Return [X, Y] of the center of cell containing provided text 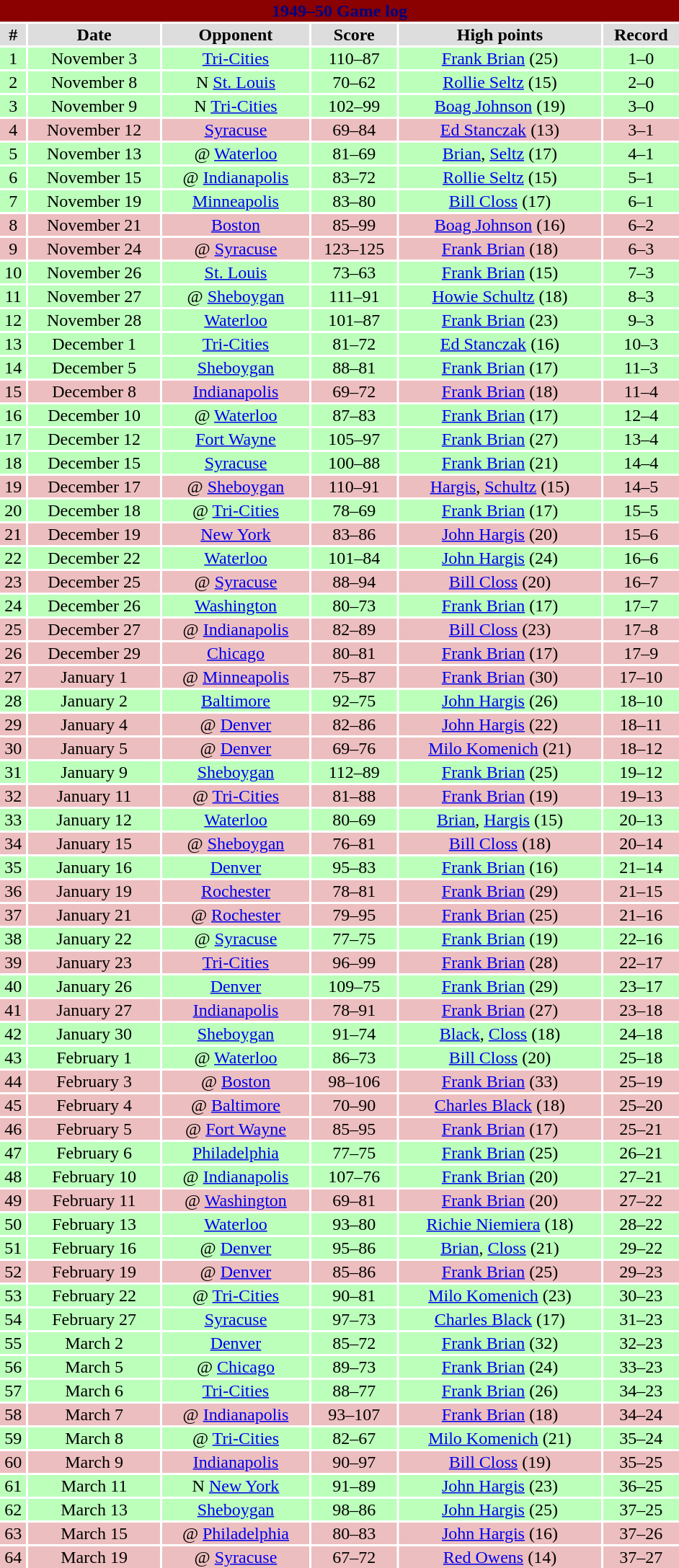
112–89 [354, 772]
23 [13, 582]
34–23 [642, 1391]
81–88 [354, 796]
31–23 [642, 1319]
17–10 [642, 677]
January 4 [94, 725]
Boag Johnson (19) [500, 106]
John Hargis (22) [500, 725]
Black, Closs (18) [500, 1034]
18–12 [642, 748]
54 [13, 1319]
83–80 [354, 201]
John Hargis (20) [500, 534]
56 [13, 1367]
November 15 [94, 177]
12–4 [642, 415]
17–7 [642, 606]
27–21 [642, 1177]
Frank Brian (15) [500, 273]
10 [13, 273]
20–14 [642, 843]
5 [13, 154]
88–77 [354, 1391]
82–86 [354, 725]
34–24 [642, 1414]
78–91 [354, 1010]
Frank Brian (21) [500, 463]
39 [13, 962]
25 [13, 629]
25–19 [642, 1081]
85–86 [354, 1272]
17–9 [642, 653]
15 [13, 391]
24 [13, 606]
78–69 [354, 510]
1 [13, 58]
November 21 [94, 225]
February 1 [94, 1058]
December 1 [94, 344]
December 22 [94, 558]
47 [13, 1153]
25–18 [642, 1058]
70–90 [354, 1105]
16–6 [642, 558]
29–22 [642, 1248]
@ Fort Wayne [236, 1129]
January 26 [94, 986]
N St. Louis [236, 82]
February 5 [94, 1129]
@ Minneapolis [236, 677]
Charles Black (17) [500, 1319]
23–18 [642, 1010]
101–84 [354, 558]
55 [13, 1343]
102–99 [354, 106]
New York [236, 534]
Boag Johnson (16) [500, 225]
November 24 [94, 249]
15–5 [642, 510]
January 5 [94, 748]
18–11 [642, 725]
Richie Niemiera (18) [500, 1224]
28 [13, 701]
81–72 [354, 344]
@ Boston [236, 1081]
February 27 [94, 1319]
10–3 [642, 344]
33 [13, 820]
95–86 [354, 1248]
Chicago [236, 653]
24–18 [642, 1034]
95–83 [354, 867]
John Hargis (25) [500, 1510]
Ed Stanczak (13) [500, 130]
John Hargis (23) [500, 1486]
16 [13, 415]
Bill Closs (23) [500, 629]
35 [13, 867]
90–81 [354, 1295]
January 11 [94, 796]
34 [13, 843]
69–72 [354, 391]
40 [13, 986]
62 [13, 1510]
80–83 [354, 1533]
November 3 [94, 58]
59 [13, 1438]
37–25 [642, 1510]
91–89 [354, 1486]
61 [13, 1486]
January 21 [94, 915]
2–0 [642, 82]
98–86 [354, 1510]
Brian, Hargis (15) [500, 820]
110–87 [354, 58]
November 9 [94, 106]
85–99 [354, 225]
48 [13, 1177]
82–89 [354, 629]
90–97 [354, 1462]
January 27 [94, 1010]
3–1 [642, 130]
March 11 [94, 1486]
Minneapolis [236, 201]
December 18 [94, 510]
60 [13, 1462]
February 19 [94, 1272]
30–23 [642, 1295]
March 15 [94, 1533]
8 [13, 225]
91–74 [354, 1034]
43 [13, 1058]
@ Chicago [236, 1367]
December 15 [94, 463]
57 [13, 1391]
December 29 [94, 653]
83–86 [354, 534]
79–95 [354, 915]
February 10 [94, 1177]
111–91 [354, 296]
5–1 [642, 177]
51 [13, 1248]
November 27 [94, 296]
6 [13, 177]
32 [13, 796]
21–15 [642, 891]
Bill Closs (17) [500, 201]
81–69 [354, 154]
21–16 [642, 915]
13 [13, 344]
93–107 [354, 1414]
John Hargis (16) [500, 1533]
123–125 [354, 249]
22–16 [642, 939]
2 [13, 82]
14 [13, 368]
88–94 [354, 582]
Baltimore [236, 701]
27 [13, 677]
February 3 [94, 1081]
December 5 [94, 368]
November 19 [94, 201]
March 5 [94, 1367]
35–25 [642, 1462]
Frank Brian (23) [500, 320]
Date [94, 35]
13–4 [642, 439]
21–14 [642, 867]
14–4 [642, 463]
16–7 [642, 582]
20–13 [642, 820]
February 4 [94, 1105]
Charles Black (18) [500, 1105]
Ed Stanczak (16) [500, 344]
25–21 [642, 1129]
December 26 [94, 606]
January 15 [94, 843]
Frank Brian (26) [500, 1391]
March 8 [94, 1438]
19–12 [642, 772]
Hargis, Schultz (15) [500, 487]
Milo Komenich (23) [500, 1295]
December 19 [94, 534]
80–81 [354, 653]
32–23 [642, 1343]
41 [13, 1010]
100–88 [354, 463]
Score [354, 35]
69–84 [354, 130]
31 [13, 772]
4–1 [642, 154]
@ Washington [236, 1200]
Howie Schultz (18) [500, 296]
Philadelphia [236, 1153]
63 [13, 1533]
12 [13, 320]
@ Philadelphia [236, 1533]
45 [13, 1105]
69–76 [354, 748]
March 9 [94, 1462]
March 13 [94, 1510]
February 13 [94, 1224]
4 [13, 130]
101–87 [354, 320]
January 12 [94, 820]
53 [13, 1295]
22–17 [642, 962]
# [13, 35]
November 12 [94, 130]
52 [13, 1272]
37 [13, 915]
58 [13, 1414]
N New York [236, 1486]
11 [13, 296]
96–99 [354, 962]
December 25 [94, 582]
78–81 [354, 891]
January 30 [94, 1034]
64 [13, 1557]
97–73 [354, 1319]
3–0 [642, 106]
83–72 [354, 177]
March 2 [94, 1343]
46 [13, 1129]
37–27 [642, 1557]
17–8 [642, 629]
18 [13, 463]
9 [13, 249]
March 7 [94, 1414]
January 1 [94, 677]
110–91 [354, 487]
February 11 [94, 1200]
11–3 [642, 368]
73–63 [354, 273]
26–21 [642, 1153]
20 [13, 510]
50 [13, 1224]
80–69 [354, 820]
44 [13, 1081]
John Hargis (26) [500, 701]
Brian, Seltz (17) [500, 154]
Boston [236, 225]
49 [13, 1200]
11–4 [642, 391]
February 16 [94, 1248]
98–106 [354, 1081]
December 17 [94, 487]
High points [500, 35]
109–75 [354, 986]
1949–50 Game log [339, 11]
9–3 [642, 320]
Frank Brian (32) [500, 1343]
80–73 [354, 606]
88–81 [354, 368]
Frank Brian (24) [500, 1367]
69–81 [354, 1200]
105–97 [354, 439]
42 [13, 1034]
28–22 [642, 1224]
November 8 [94, 82]
22 [13, 558]
John Hargis (24) [500, 558]
January 23 [94, 962]
17 [13, 439]
15–6 [642, 534]
18–10 [642, 701]
Washington [236, 606]
Frank Brian (30) [500, 677]
December 10 [94, 415]
Record [642, 35]
March 19 [94, 1557]
6–3 [642, 249]
86–73 [354, 1058]
23–17 [642, 986]
Opponent [236, 35]
January 19 [94, 891]
26 [13, 653]
14–5 [642, 487]
75–87 [354, 677]
8–3 [642, 296]
1–0 [642, 58]
6–2 [642, 225]
35–24 [642, 1438]
Frank Brian (28) [500, 962]
@ Rochester [236, 915]
December 12 [94, 439]
Brian, Closs (21) [500, 1248]
Red Owens (14) [500, 1557]
December 8 [94, 391]
3 [13, 106]
7–3 [642, 273]
January 9 [94, 772]
January 22 [94, 939]
38 [13, 939]
@ Baltimore [236, 1105]
Bill Closs (19) [500, 1462]
76–81 [354, 843]
November 13 [94, 154]
19 [13, 487]
87–83 [354, 415]
7 [13, 201]
93–80 [354, 1224]
27–22 [642, 1200]
36 [13, 891]
29 [13, 725]
January 2 [94, 701]
21 [13, 534]
107–76 [354, 1177]
St. Louis [236, 273]
85–72 [354, 1343]
March 6 [94, 1391]
89–73 [354, 1367]
January 16 [94, 867]
November 28 [94, 320]
February 22 [94, 1295]
33–23 [642, 1367]
February 6 [94, 1153]
29–23 [642, 1272]
82–67 [354, 1438]
36–25 [642, 1486]
N Tri-Cities [236, 106]
70–62 [354, 82]
Frank Brian (33) [500, 1081]
Frank Brian (16) [500, 867]
Rochester [236, 891]
Bill Closs (18) [500, 843]
67–72 [354, 1557]
December 27 [94, 629]
6–1 [642, 201]
Fort Wayne [236, 439]
November 26 [94, 273]
30 [13, 748]
25–20 [642, 1105]
85–95 [354, 1129]
92–75 [354, 701]
37–26 [642, 1533]
19–13 [642, 796]
